Locate the cell with the specified text and output its [x, y] center coordinate. 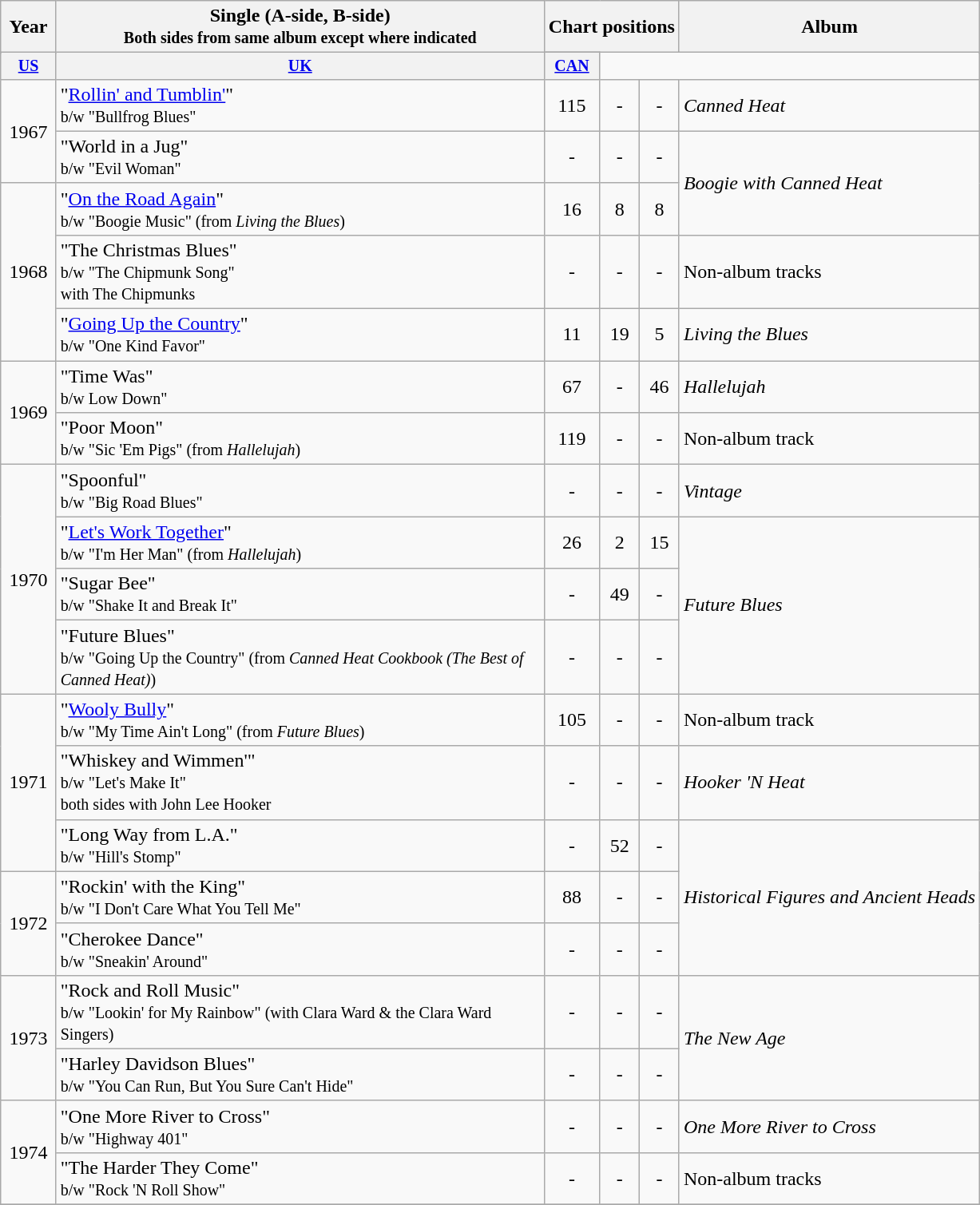
"Going Up the Country"b/w "One Kind Favor" [300, 335]
"The Harder They Come"b/w "Rock 'N Roll Show" [300, 1179]
"Rock and Roll Music"b/w "Lookin' for My Rainbow" (with Clara Ward & the Clara Ward Singers) [300, 1012]
"Rockin' with the King"b/w "I Don't Care What You Tell Me" [300, 898]
88 [572, 898]
"One More River to Cross"b/w "Highway 401" [300, 1126]
"Sugar Bee"b/w "Shake It and Break It" [300, 594]
1974 [29, 1152]
15 [660, 543]
52 [620, 845]
"Rollin' and Tumblin'"b/w "Bullfrog Blues" [300, 105]
UK [300, 65]
"Cherokee Dance"b/w "Sneakin' Around" [300, 949]
"Harley Davidson Blues"b/w "You Can Run, But You Sure Can't Hide" [300, 1075]
"Whiskey and Wimmen'"b/w "Let's Make It"both sides with John Lee Hooker [300, 783]
One More River to Cross [829, 1126]
1968 [29, 272]
CAN [572, 65]
46 [660, 386]
Chart positions [612, 27]
Historical Figures and Ancient Heads [829, 898]
105 [572, 720]
1973 [29, 1038]
The New Age [829, 1038]
"Spoonful"b/w "Big Road Blues" [300, 490]
16 [572, 209]
1969 [29, 413]
"Let's Work Together"b/w "I'm Her Man" (from Hallelujah) [300, 543]
Single (A-side, B-side)Both sides from same album except where indicated [300, 27]
"Poor Moon"b/w "Sic 'Em Pigs" (from Hallelujah) [300, 439]
"The Christmas Blues"b/w "The Chipmunk Song"with The Chipmunks [300, 272]
5 [660, 335]
"On the Road Again"b/w "Boogie Music" (from Living the Blues) [300, 209]
"Wooly Bully"b/w "My Time Ain't Long" (from Future Blues) [300, 720]
26 [572, 543]
1971 [29, 783]
19 [620, 335]
1972 [29, 923]
"Future Blues"b/w "Going Up the Country" (from Canned Heat Cookbook (The Best of Canned Heat)) [300, 657]
115 [572, 105]
1967 [29, 131]
Year [29, 27]
1970 [29, 580]
Album [829, 27]
"Long Way from L.A."b/w "Hill's Stomp" [300, 845]
Future Blues [829, 605]
Hallelujah [829, 386]
"Time Was"b/w Low Down" [300, 386]
Living the Blues [829, 335]
Hooker 'N Heat [829, 783]
Vintage [829, 490]
49 [620, 594]
11 [572, 335]
Canned Heat [829, 105]
2 [620, 543]
US [29, 65]
Boogie with Canned Heat [829, 183]
119 [572, 439]
67 [572, 386]
"World in a Jug"b/w "Evil Woman" [300, 157]
